Provide the (x, y) coordinate of the cell's center where the given text is located.  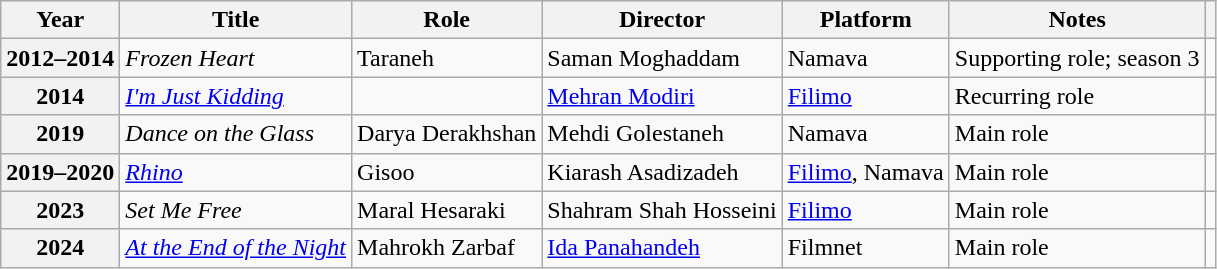
Notes (1077, 20)
Mahrokh Zarbaf (447, 248)
Gisoo (447, 172)
Role (447, 20)
Filmnet (866, 248)
Recurring role (1077, 96)
Filimo, Namava (866, 172)
Set Me Free (236, 210)
Mehran Modiri (662, 96)
Platform (866, 20)
2019–2020 (60, 172)
2023 (60, 210)
Mehdi Golestaneh (662, 134)
Title (236, 20)
I'm Just Kidding (236, 96)
Rhino (236, 172)
Kiarash Asadizadeh (662, 172)
Saman Moghaddam (662, 58)
Supporting role; season 3 (1077, 58)
2024 (60, 248)
2019 (60, 134)
2012–2014 (60, 58)
2014 (60, 96)
Year (60, 20)
Frozen Heart (236, 58)
At the End of the Night (236, 248)
Shahram Shah Hosseini (662, 210)
Maral Hesaraki (447, 210)
Director (662, 20)
Darya Derakhshan (447, 134)
Dance on the Glass (236, 134)
Ida Panahandeh (662, 248)
Taraneh (447, 58)
